Pinpoint the cell where the given text exists, returning its [x, y] midpoint coordinate. 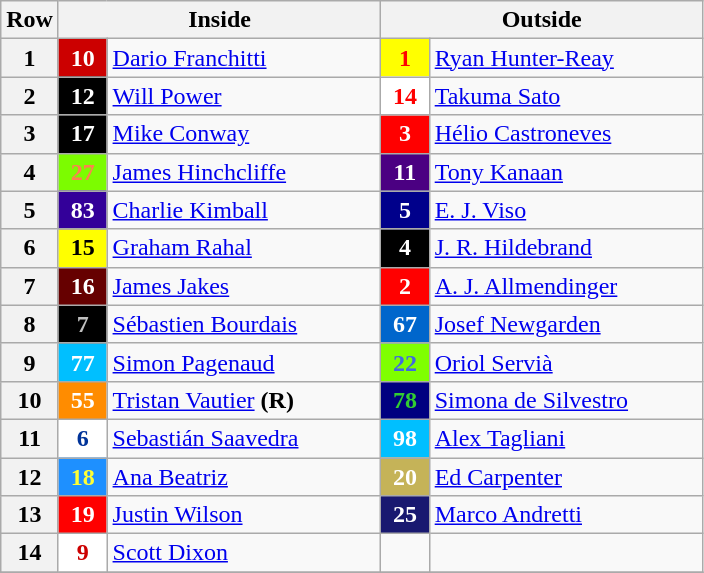
Row [30, 20]
77 [82, 362]
98 [406, 438]
Alex Tagliani [566, 438]
83 [82, 210]
Sebastián Saavedra [244, 438]
15 [82, 248]
Simona de Silvestro [566, 400]
Ryan Hunter-Reay [566, 58]
Inside [219, 20]
E. J. Viso [566, 210]
16 [82, 286]
Takuma Sato [566, 96]
Charlie Kimball [244, 210]
18 [82, 477]
Tony Kanaan [566, 172]
Dario Franchitti [244, 58]
J. R. Hildebrand [566, 248]
Simon Pagenaud [244, 362]
55 [82, 400]
Oriol Servià [566, 362]
13 [30, 515]
8 [30, 324]
20 [406, 477]
22 [406, 362]
James Jakes [244, 286]
17 [82, 134]
Ed Carpenter [566, 477]
Justin Wilson [244, 515]
Will Power [244, 96]
78 [406, 400]
Ana Beatriz [244, 477]
A. J. Allmendinger [566, 286]
Mike Conway [244, 134]
James Hinchcliffe [244, 172]
19 [82, 515]
Sébastien Bourdais [244, 324]
Marco Andretti [566, 515]
Graham Rahal [244, 248]
25 [406, 515]
Scott Dixon [244, 553]
Hélio Castroneves [566, 134]
27 [82, 172]
Josef Newgarden [566, 324]
Tristan Vautier (R) [244, 400]
67 [406, 324]
Outside [542, 20]
